For the text-containing cell, return its midpoint in (x, y) coordinate format. 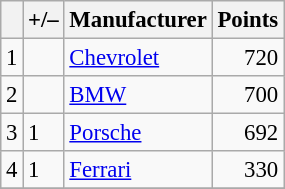
+/– (44, 20)
720 (248, 58)
Points (248, 20)
Manufacturer (138, 20)
Ferrari (138, 170)
692 (248, 133)
4 (12, 170)
3 (12, 133)
330 (248, 170)
BMW (138, 95)
Porsche (138, 133)
700 (248, 95)
Chevrolet (138, 58)
2 (12, 95)
